Scan for the cell matching the given text and deliver its [x, y] coordinate at center. 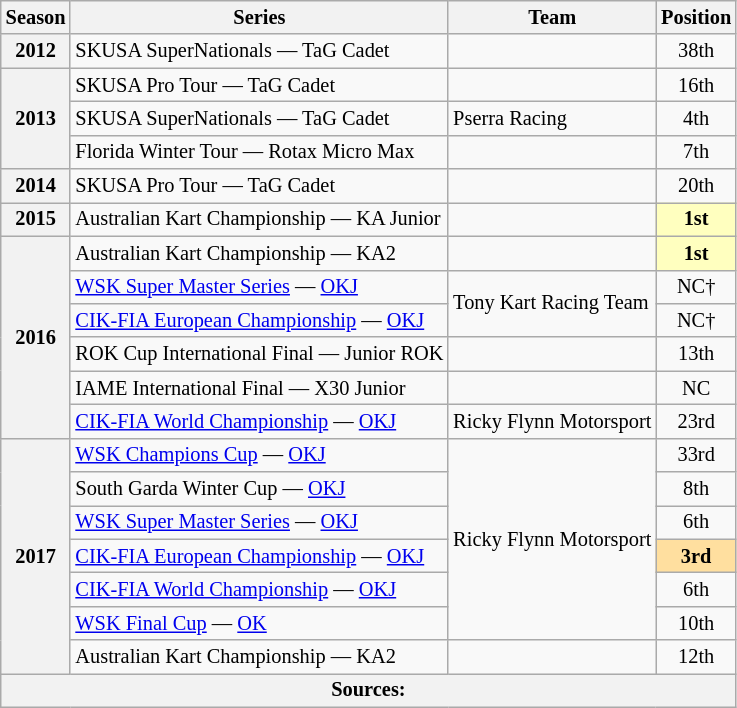
Florida Winter Tour — Rotax Micro Max [259, 152]
33rd [696, 455]
2015 [36, 219]
10th [696, 623]
Position [696, 17]
8th [696, 489]
2012 [36, 51]
WSK Final Cup — OK [259, 623]
13th [696, 354]
NC [696, 388]
Season [36, 17]
2016 [36, 337]
IAME International Final — X30 Junior [259, 388]
2014 [36, 186]
ROK Cup International Final — Junior ROK [259, 354]
Series [259, 17]
South Garda Winter Cup — OKJ [259, 489]
Sources: [368, 690]
23rd [696, 421]
Tony Kart Racing Team [552, 304]
16th [696, 85]
WSK Champions Cup — OKJ [259, 455]
Team [552, 17]
2013 [36, 118]
7th [696, 152]
12th [696, 657]
20th [696, 186]
Pserra Racing [552, 118]
3rd [696, 556]
4th [696, 118]
2017 [36, 556]
38th [696, 51]
Australian Kart Championship — KA Junior [259, 219]
